For the text-containing cell, return its midpoint in [X, Y] coordinate format. 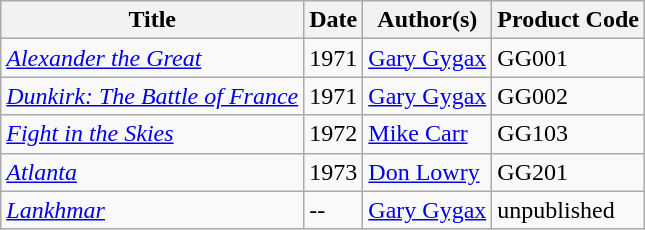
GG201 [568, 172]
Author(s) [428, 20]
Date [334, 20]
Title [152, 20]
GG103 [568, 134]
Dunkirk: The Battle of France [152, 96]
GG001 [568, 58]
Alexander the Great [152, 58]
Product Code [568, 20]
unpublished [568, 210]
Fight in the Skies [152, 134]
-- [334, 210]
1972 [334, 134]
GG002 [568, 96]
Atlanta [152, 172]
1973 [334, 172]
Mike Carr [428, 134]
Lankhmar [152, 210]
Don Lowry [428, 172]
